Determine the (X, Y) coordinate at the center of the cell enclosing the given text.  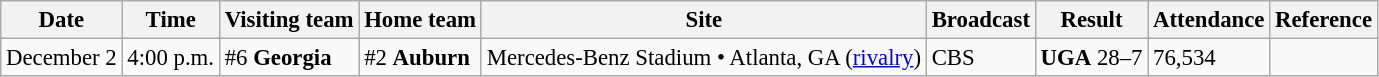
Reference (1324, 20)
76,534 (1209, 58)
CBS (980, 58)
Attendance (1209, 20)
Home team (420, 20)
Broadcast (980, 20)
UGA 28–7 (1091, 58)
Site (704, 20)
December 2 (62, 58)
Mercedes-Benz Stadium • Atlanta, GA (rivalry) (704, 58)
#6 Georgia (288, 58)
#2 Auburn (420, 58)
Visiting team (288, 20)
Date (62, 20)
Result (1091, 20)
Time (170, 20)
4:00 p.m. (170, 58)
